From the cell containing the given text, extract its center point as [X, Y] coordinate. 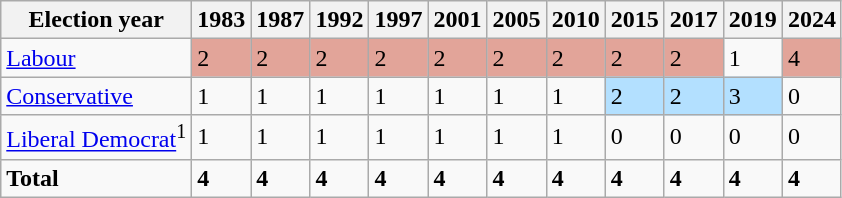
Election year [96, 20]
Conservative [96, 96]
Total [96, 178]
2017 [694, 20]
2010 [576, 20]
Labour [96, 58]
3 [752, 96]
2019 [752, 20]
2024 [812, 20]
Liberal Democrat1 [96, 138]
2005 [516, 20]
1987 [280, 20]
1992 [340, 20]
2001 [458, 20]
2015 [634, 20]
1983 [222, 20]
1997 [398, 20]
